Find where the given text appears and provide that cell's center as [x, y] coordinate. 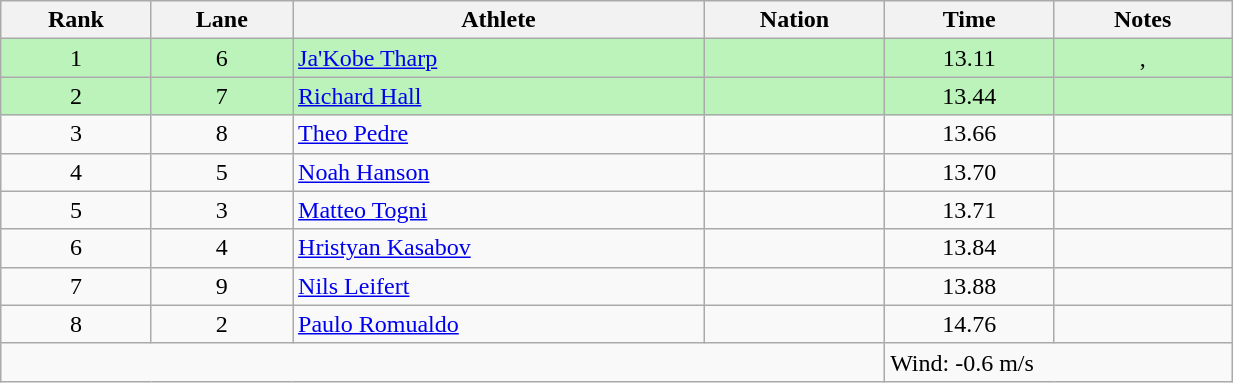
Noah Hanson [499, 172]
Wind: -0.6 m/s [1058, 362]
14.76 [970, 324]
Rank [76, 20]
Notes [1143, 20]
Richard Hall [499, 96]
Theo Pedre [499, 134]
1 [76, 58]
13.11 [970, 58]
13.71 [970, 210]
13.84 [970, 248]
13.66 [970, 134]
Nation [794, 20]
Hristyan Kasabov [499, 248]
Matteo Togni [499, 210]
, [1143, 58]
Nils Leifert [499, 286]
Paulo Romualdo [499, 324]
13.70 [970, 172]
Lane [222, 20]
13.44 [970, 96]
13.88 [970, 286]
Athlete [499, 20]
Ja'Kobe Tharp [499, 58]
Time [970, 20]
9 [222, 286]
